Search for the cell housing the specified text and yield its [x, y] center coordinate. 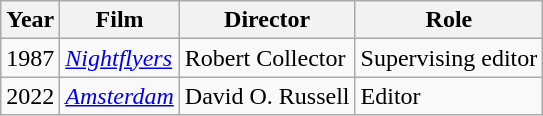
Amsterdam [120, 96]
Role [449, 20]
1987 [30, 58]
Supervising editor [449, 58]
Director [267, 20]
Film [120, 20]
Year [30, 20]
2022 [30, 96]
David O. Russell [267, 96]
Robert Collector [267, 58]
Editor [449, 96]
Nightflyers [120, 58]
